Capture the cell that displays the provided text and extract its (X, Y) central coordinate. 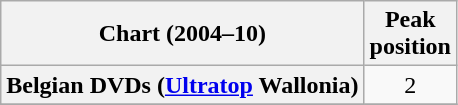
Chart (2004–10) (182, 34)
Peakposition (410, 34)
2 (410, 85)
Belgian DVDs (Ultratop Wallonia) (182, 85)
